Provide the (x, y) coordinate of the cell's center where the given text is located.  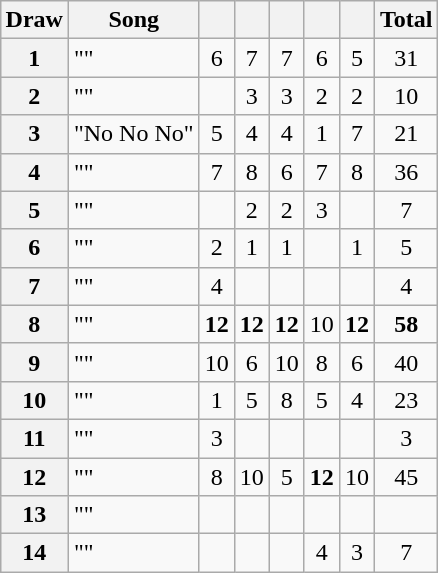
23 (406, 400)
Draw (34, 20)
13 (34, 515)
36 (406, 172)
11 (34, 438)
9 (34, 362)
40 (406, 362)
21 (406, 134)
31 (406, 58)
58 (406, 324)
"No No No" (134, 134)
45 (406, 477)
14 (34, 553)
Song (134, 20)
Total (406, 20)
